Return the (X, Y) coordinate for the center point of the cell that contains the specified text.  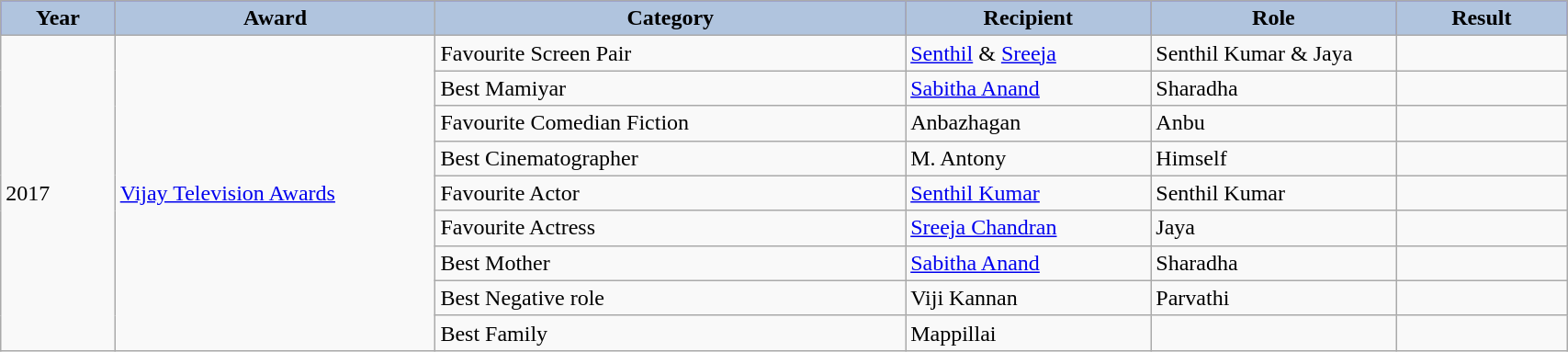
Year (58, 18)
Award (276, 18)
Result (1482, 18)
Best Cinematographer (671, 158)
Best Family (671, 333)
Best Mamiyar (671, 88)
Best Negative role (671, 298)
Best Mother (671, 263)
Anbazhagan (1029, 123)
Jaya (1273, 228)
Mappillai (1029, 333)
Favourite Actor (671, 193)
Favourite Actress (671, 228)
Vijay Television Awards (276, 193)
Senthil Kumar & Jaya (1273, 53)
Senthil & Sreeja (1029, 53)
Role (1273, 18)
Viji Kannan (1029, 298)
2017 (58, 193)
Himself (1273, 158)
Parvathi (1273, 298)
Category (671, 18)
Favourite Screen Pair (671, 53)
Recipient (1029, 18)
M. Antony (1029, 158)
Sreeja Chandran (1029, 228)
Anbu (1273, 123)
Favourite Comedian Fiction (671, 123)
